Provide the [x, y] coordinate of the cell's center where the given text is located.  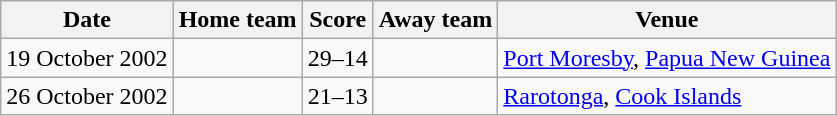
Port Moresby, Papua New Guinea [667, 58]
Away team [436, 20]
29–14 [338, 58]
Score [338, 20]
Rarotonga, Cook Islands [667, 96]
19 October 2002 [87, 58]
21–13 [338, 96]
26 October 2002 [87, 96]
Venue [667, 20]
Home team [238, 20]
Date [87, 20]
